Return (X, Y) of the center of cell containing provided text 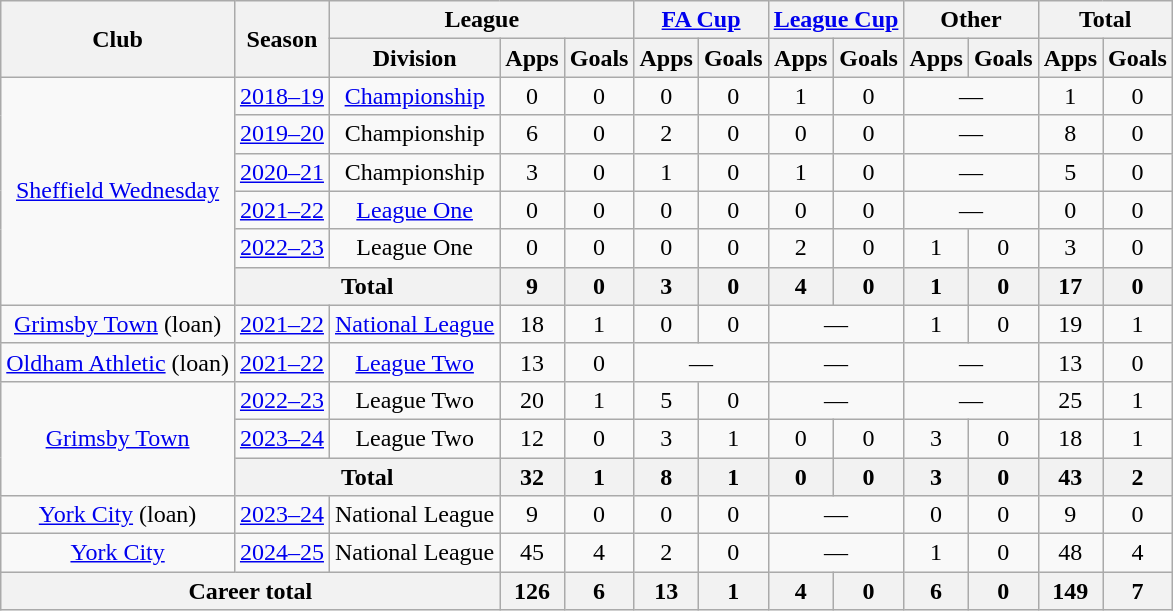
Career total (250, 591)
2020–21 (282, 172)
Grimsby Town (118, 438)
Club (118, 39)
45 (532, 553)
2024–25 (282, 553)
York City (loan) (118, 515)
Grimsby Town (loan) (118, 324)
149 (1070, 591)
Sheffield Wednesday (118, 191)
FA Cup (701, 20)
12 (532, 438)
Oldham Athletic (loan) (118, 362)
32 (532, 477)
2019–20 (282, 134)
126 (532, 591)
17 (1070, 286)
48 (1070, 553)
20 (532, 400)
League Cup (836, 20)
League (481, 20)
7 (1138, 591)
2018–19 (282, 96)
25 (1070, 400)
Season (282, 39)
Division (414, 58)
Other (971, 20)
43 (1070, 477)
York City (118, 553)
19 (1070, 324)
